Return (x, y) of the center of cell containing provided text 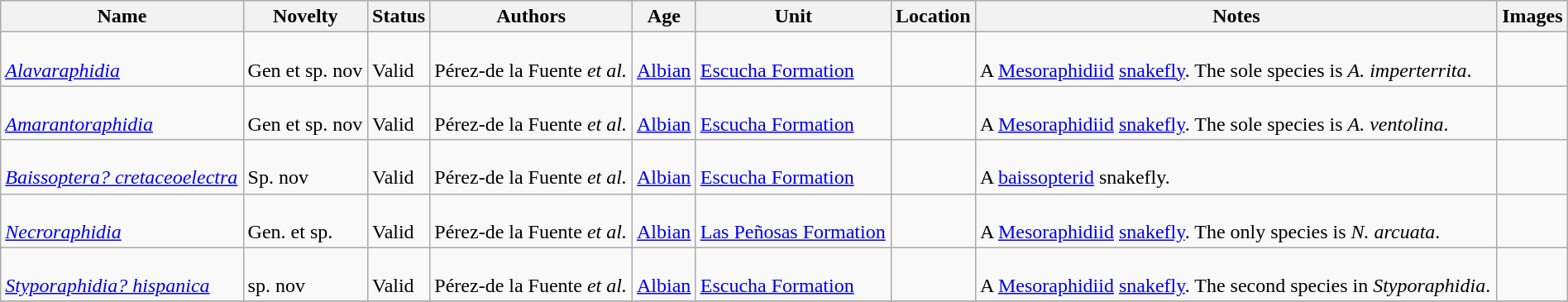
Notes (1236, 17)
Alavaraphidia (122, 60)
A Mesoraphidiid snakefly. The sole species is A. ventolina. (1236, 113)
Location (933, 17)
Authors (531, 17)
sp. nov (305, 275)
A Mesoraphidiid snakefly. The second species in Styporaphidia. (1236, 275)
Unit (793, 17)
Styporaphidia? hispanica (122, 275)
Images (1532, 17)
A Mesoraphidiid snakefly. The sole species is A. imperterrita. (1236, 60)
Age (665, 17)
Sp. nov (305, 167)
Gen. et sp. (305, 220)
Name (122, 17)
Amarantoraphidia (122, 113)
Baissoptera? cretaceoelectra (122, 167)
A baissopterid snakefly. (1236, 167)
Novelty (305, 17)
Status (399, 17)
Las Peñosas Formation (793, 220)
Necroraphidia (122, 220)
A Mesoraphidiid snakefly. The only species is N. arcuata. (1236, 220)
